Detect which cell encompasses the target text, then output its (x, y) center coordinate. 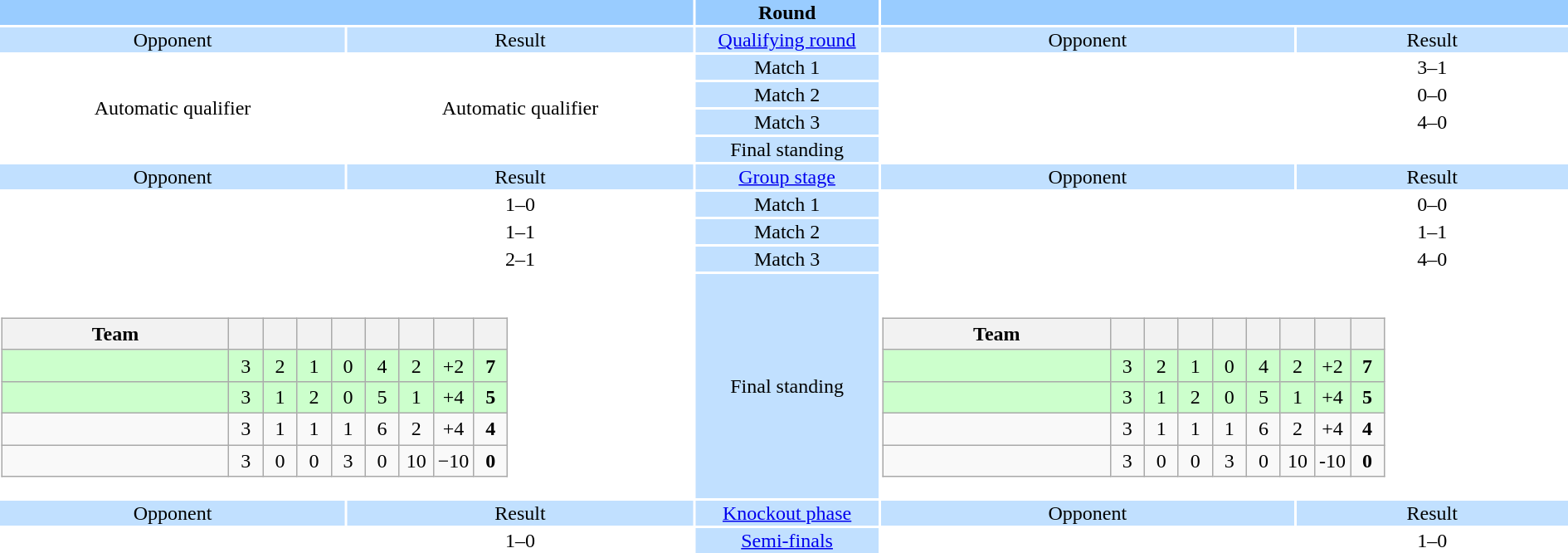
Semi-finals (786, 541)
Knockout phase (786, 513)
Team 3 2 1 0 4 2 +2 7 3 1 2 0 5 1 +4 5 3 1 1 1 6 2 +4 4 3 0 0 3 0 10 −10 0 (347, 386)
−10 (453, 461)
3–1 (1432, 67)
Team 3 2 1 0 4 2 +2 7 3 1 2 0 5 1 +4 5 3 1 1 1 6 2 +4 4 3 0 0 3 0 10 -10 0 (1225, 386)
Round (786, 12)
-10 (1332, 461)
Group stage (786, 177)
2–1 (520, 259)
Qualifying round (786, 40)
